From the cell containing the given text, extract its center point as [x, y] coordinate. 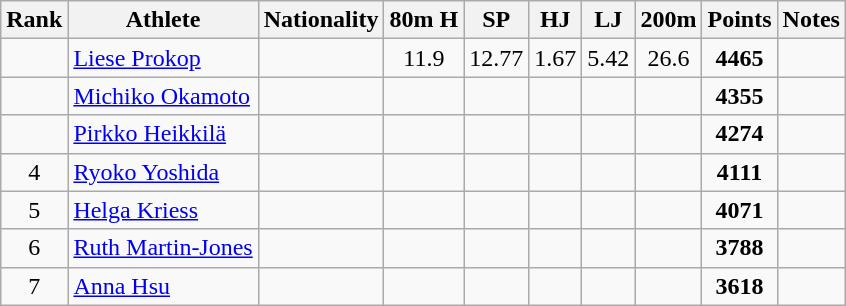
26.6 [668, 58]
4111 [740, 172]
6 [34, 248]
Notes [811, 20]
5 [34, 210]
80m H [424, 20]
200m [668, 20]
4 [34, 172]
5.42 [608, 58]
HJ [556, 20]
4465 [740, 58]
SP [496, 20]
Nationality [321, 20]
1.67 [556, 58]
12.77 [496, 58]
Ryoko Yoshida [163, 172]
Rank [34, 20]
3788 [740, 248]
Points [740, 20]
LJ [608, 20]
7 [34, 286]
3618 [740, 286]
Ruth Martin-Jones [163, 248]
11.9 [424, 58]
Michiko Okamoto [163, 96]
4355 [740, 96]
4071 [740, 210]
Anna Hsu [163, 286]
4274 [740, 134]
Helga Kriess [163, 210]
Athlete [163, 20]
Pirkko Heikkilä [163, 134]
Liese Prokop [163, 58]
